Search for the cell housing the specified text and yield its (x, y) center coordinate. 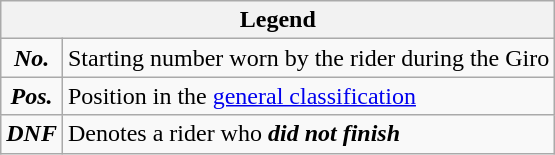
Legend (278, 20)
Denotes a rider who did not finish (308, 134)
No. (32, 58)
DNF (32, 134)
Starting number worn by the rider during the Giro (308, 58)
Pos. (32, 96)
Position in the general classification (308, 96)
